Capture the cell that displays the provided text and extract its (x, y) central coordinate. 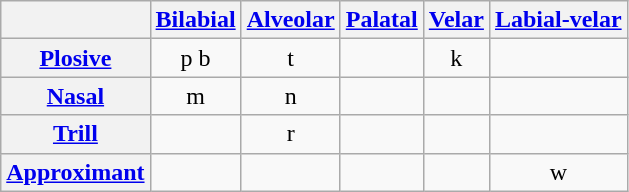
Bilabial (196, 20)
Velar (456, 20)
w (558, 172)
Alveolar (290, 20)
t (290, 58)
m (196, 96)
n (290, 96)
Palatal (382, 20)
Labial-velar (558, 20)
r (290, 134)
Nasal (76, 96)
Plosive (76, 58)
p b (196, 58)
Trill (76, 134)
Approximant (76, 172)
k (456, 58)
